Determine the (X, Y) coordinate at the center of the cell enclosing the given text.  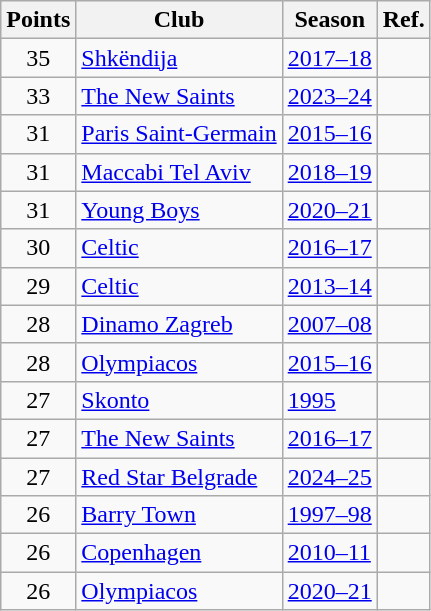
2010–11 (330, 553)
2017–18 (330, 58)
33 (38, 96)
Points (38, 20)
Copenhagen (179, 553)
Ref. (404, 20)
2018–19 (330, 172)
Maccabi Tel Aviv (179, 172)
30 (38, 248)
Season (330, 20)
2024–25 (330, 477)
1995 (330, 400)
Club (179, 20)
Paris Saint-Germain (179, 134)
Barry Town (179, 515)
29 (38, 286)
Red Star Belgrade (179, 477)
35 (38, 58)
Dinamo Zagreb (179, 324)
Young Boys (179, 210)
Skonto (179, 400)
Shkëndija (179, 58)
2013–14 (330, 286)
2007–08 (330, 324)
1997–98 (330, 515)
2023–24 (330, 96)
